Scan for the cell matching the given text and deliver its (x, y) coordinate at center. 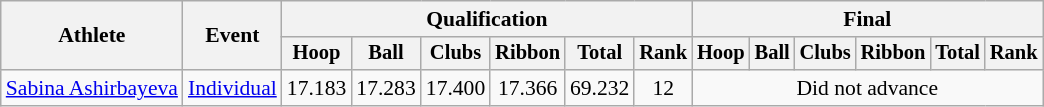
Did not advance (867, 88)
Event (232, 36)
17.366 (528, 88)
12 (663, 88)
Qualification (487, 19)
Final (867, 19)
17.183 (316, 88)
69.232 (600, 88)
17.400 (456, 88)
Athlete (92, 36)
Sabina Ashirbayeva (92, 88)
17.283 (386, 88)
Individual (232, 88)
